Output the [x, y] coordinate of the center of the cell containing the given text.  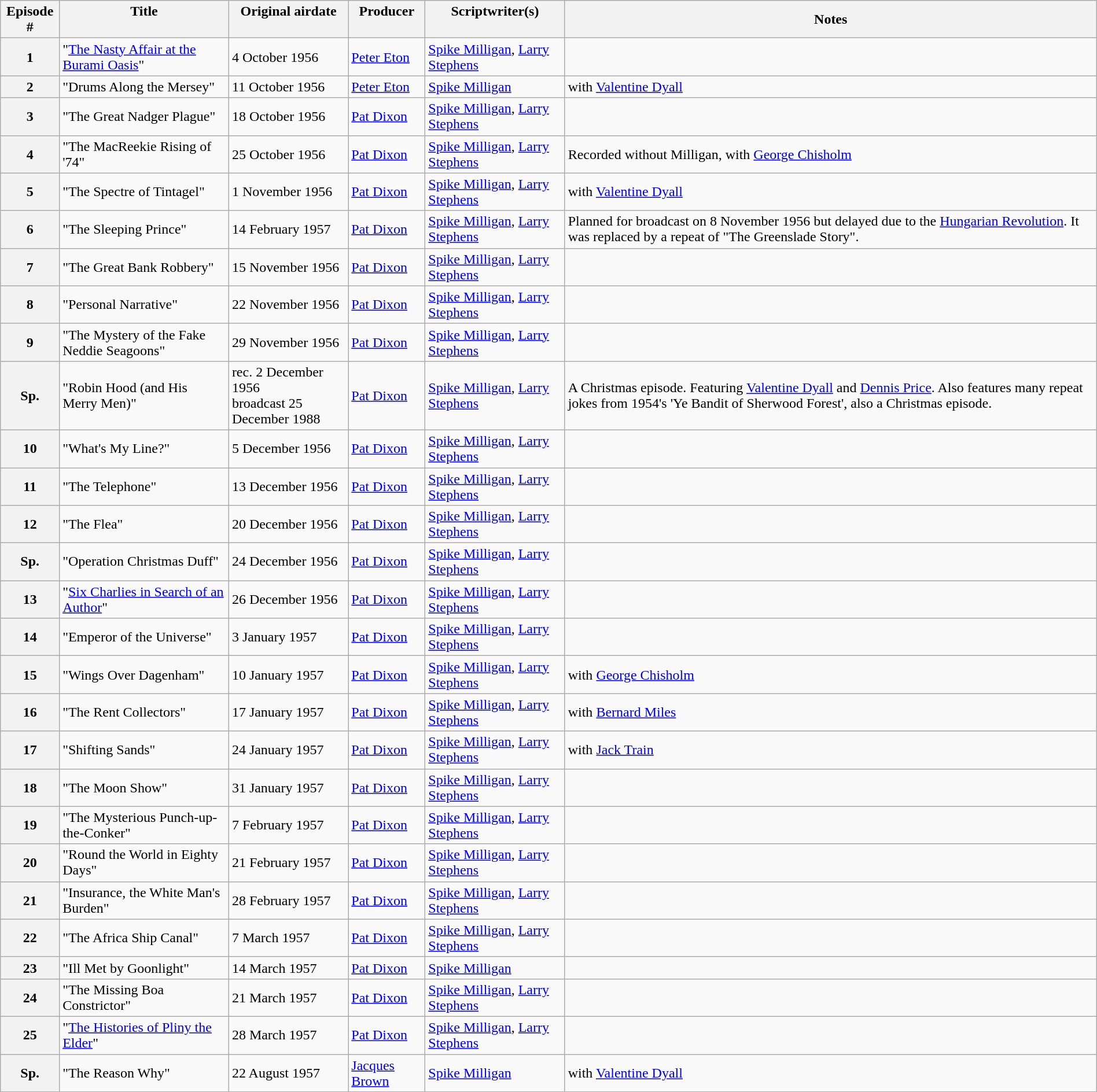
Scriptwriter(s) [495, 20]
15 [30, 674]
"Robin Hood (and His Merry Men)" [145, 396]
9 [30, 342]
"The Great Bank Robbery" [145, 267]
14 [30, 637]
"The Mystery of the Fake Neddie Seagoons" [145, 342]
13 December 1956 [288, 486]
7 March 1957 [288, 938]
2 [30, 87]
Recorded without Milligan, with George Chisholm [831, 154]
"The Histories of Pliny the Elder" [145, 1035]
10 [30, 449]
"Six Charlies in Search of an Author" [145, 599]
"The Missing Boa Constrictor" [145, 997]
"The Telephone" [145, 486]
21 February 1957 [288, 863]
24 December 1956 [288, 562]
5 [30, 192]
24 January 1957 [288, 750]
21 March 1957 [288, 997]
25 October 1956 [288, 154]
5 December 1956 [288, 449]
"The Moon Show" [145, 788]
Episode # [30, 20]
rec. 2 December 1956broadcast 25 December 1988 [288, 396]
4 October 1956 [288, 57]
Original airdate [288, 20]
"Insurance, the White Man's Burden" [145, 900]
Notes [831, 20]
7 February 1957 [288, 825]
"The Flea" [145, 524]
8 [30, 304]
"The Africa Ship Canal" [145, 938]
19 [30, 825]
22 August 1957 [288, 1072]
29 November 1956 [288, 342]
1 [30, 57]
Planned for broadcast on 8 November 1956 but delayed due to the Hungarian Revolution. It was replaced by a repeat of "The Greenslade Story". [831, 229]
"Personal Narrative" [145, 304]
with George Chisholm [831, 674]
13 [30, 599]
20 [30, 863]
with Jack Train [831, 750]
"Ill Met by Goonlight" [145, 968]
28 March 1957 [288, 1035]
11 [30, 486]
4 [30, 154]
"Drums Along the Mersey" [145, 87]
20 December 1956 [288, 524]
3 [30, 117]
1 November 1956 [288, 192]
"The Mysterious Punch-up-the-Conker" [145, 825]
23 [30, 968]
14 March 1957 [288, 968]
with Bernard Miles [831, 713]
"Wings Over Dagenham" [145, 674]
Jacques Brown [386, 1072]
"Round the World in Eighty Days" [145, 863]
15 November 1956 [288, 267]
"The Rent Collectors" [145, 713]
"The Great Nadger Plague" [145, 117]
"Shifting Sands" [145, 750]
"The Reason Why" [145, 1072]
"The MacReekie Rising of '74" [145, 154]
3 January 1957 [288, 637]
22 November 1956 [288, 304]
"The Nasty Affair at the Burami Oasis" [145, 57]
24 [30, 997]
"Operation Christmas Duff" [145, 562]
Producer [386, 20]
26 December 1956 [288, 599]
17 January 1957 [288, 713]
"The Spectre of Tintagel" [145, 192]
6 [30, 229]
"The Sleeping Prince" [145, 229]
18 October 1956 [288, 117]
12 [30, 524]
18 [30, 788]
Title [145, 20]
7 [30, 267]
31 January 1957 [288, 788]
"What's My Line?" [145, 449]
28 February 1957 [288, 900]
25 [30, 1035]
14 February 1957 [288, 229]
21 [30, 900]
"Emperor of the Universe" [145, 637]
17 [30, 750]
10 January 1957 [288, 674]
11 October 1956 [288, 87]
16 [30, 713]
22 [30, 938]
